From the cell containing the given text, extract its center point as (X, Y) coordinate. 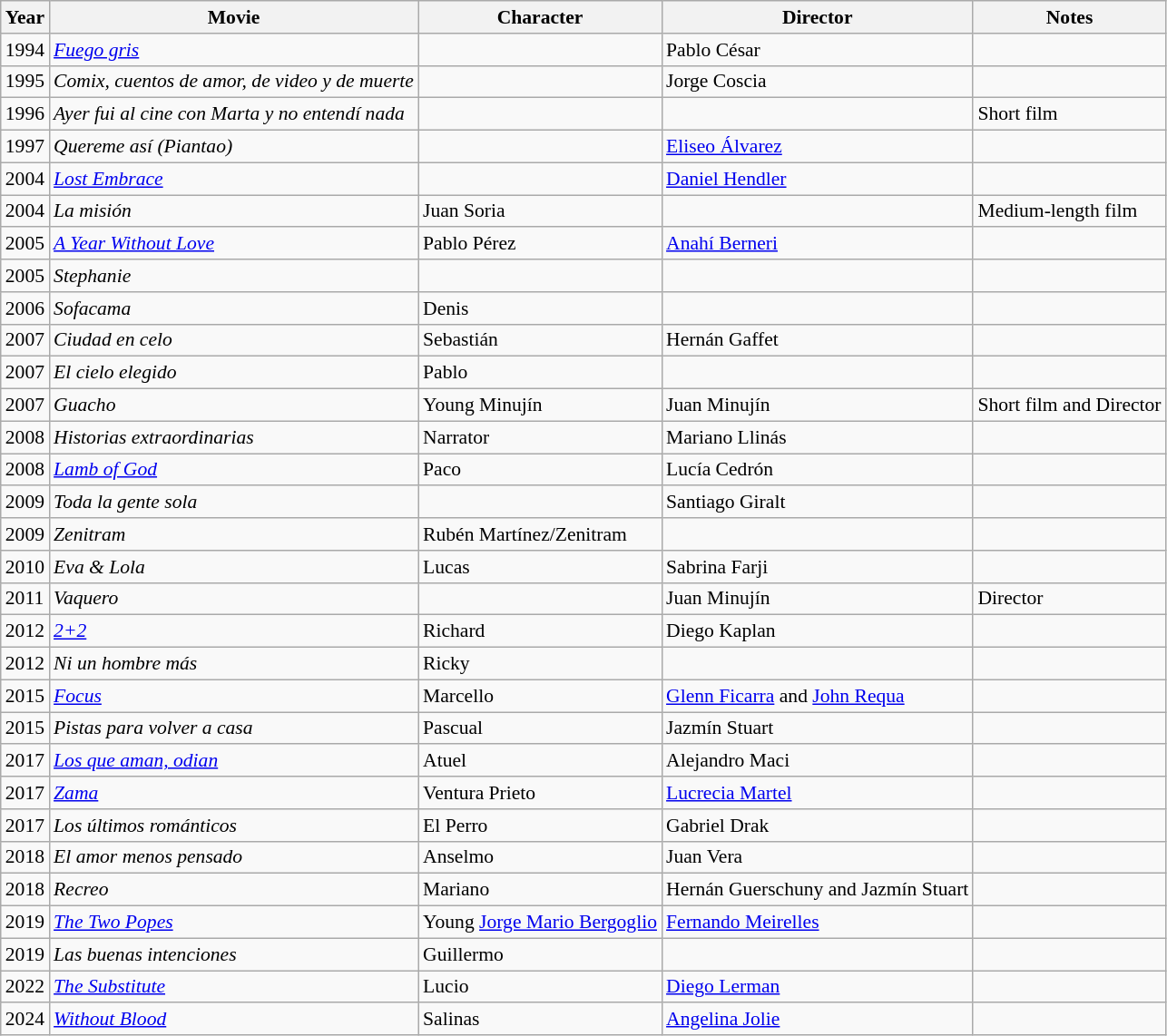
Pascual (540, 728)
Pablo César (817, 50)
Glenn Ficarra and John Requa (817, 696)
Stephanie (234, 276)
Sofacama (234, 308)
Pablo Pérez (540, 244)
Fernando Meirelles (817, 923)
Rubén Martínez/Zenitram (540, 534)
Ventura Prieto (540, 793)
Young Minujín (540, 406)
Fuego gris (234, 50)
Denis (540, 308)
Anselmo (540, 857)
Ciudad en celo (234, 340)
2024 (25, 1020)
Comix, cuentos de amor, de video y de muerte (234, 82)
Year (25, 17)
Sebastián (540, 340)
2022 (25, 987)
Paco (540, 470)
2011 (25, 599)
Medium-length film (1069, 211)
Lost Embrace (234, 179)
Short film (1069, 114)
Daniel Hendler (817, 179)
Atuel (540, 761)
2010 (25, 567)
La misión (234, 211)
Anahí Berneri (817, 244)
Mariano Llinás (817, 437)
El cielo elegido (234, 373)
Guillermo (540, 954)
Gabriel Drak (817, 826)
Lamb of God (234, 470)
Jazmín Stuart (817, 728)
Alejandro Maci (817, 761)
Salinas (540, 1020)
Mariano (540, 890)
1995 (25, 82)
Juan Soria (540, 211)
Toda la gente sola (234, 503)
Juan Vera (817, 857)
El amor menos pensado (234, 857)
El Perro (540, 826)
Richard (540, 631)
Character (540, 17)
Sabrina Farji (817, 567)
Las buenas intenciones (234, 954)
Santiago Giralt (817, 503)
2006 (25, 308)
Lucrecia Martel (817, 793)
Los que aman, odian (234, 761)
The Two Popes (234, 923)
Short film and Director (1069, 406)
Lucas (540, 567)
Ayer fui al cine con Marta y no entendí nada (234, 114)
Ricky (540, 664)
A Year Without Love (234, 244)
Jorge Coscia (817, 82)
Quereme así (Piantao) (234, 147)
Hernán Guerschuny and Jazmín Stuart (817, 890)
Eva & Lola (234, 567)
Historias extraordinarias (234, 437)
Angelina Jolie (817, 1020)
2+2 (234, 631)
The Substitute (234, 987)
Pablo (540, 373)
Zama (234, 793)
Lucía Cedrón (817, 470)
Diego Lerman (817, 987)
Movie (234, 17)
Guacho (234, 406)
Marcello (540, 696)
Notes (1069, 17)
Los últimos románticos (234, 826)
Young Jorge Mario Bergoglio (540, 923)
Hernán Gaffet (817, 340)
Pistas para volver a casa (234, 728)
Recreo (234, 890)
1994 (25, 50)
Without Blood (234, 1020)
1997 (25, 147)
1996 (25, 114)
Lucio (540, 987)
Focus (234, 696)
Ni un hombre más (234, 664)
Vaquero (234, 599)
Diego Kaplan (817, 631)
Narrator (540, 437)
Zenitram (234, 534)
Eliseo Álvarez (817, 147)
